Search for the cell housing the specified text and yield its [X, Y] center coordinate. 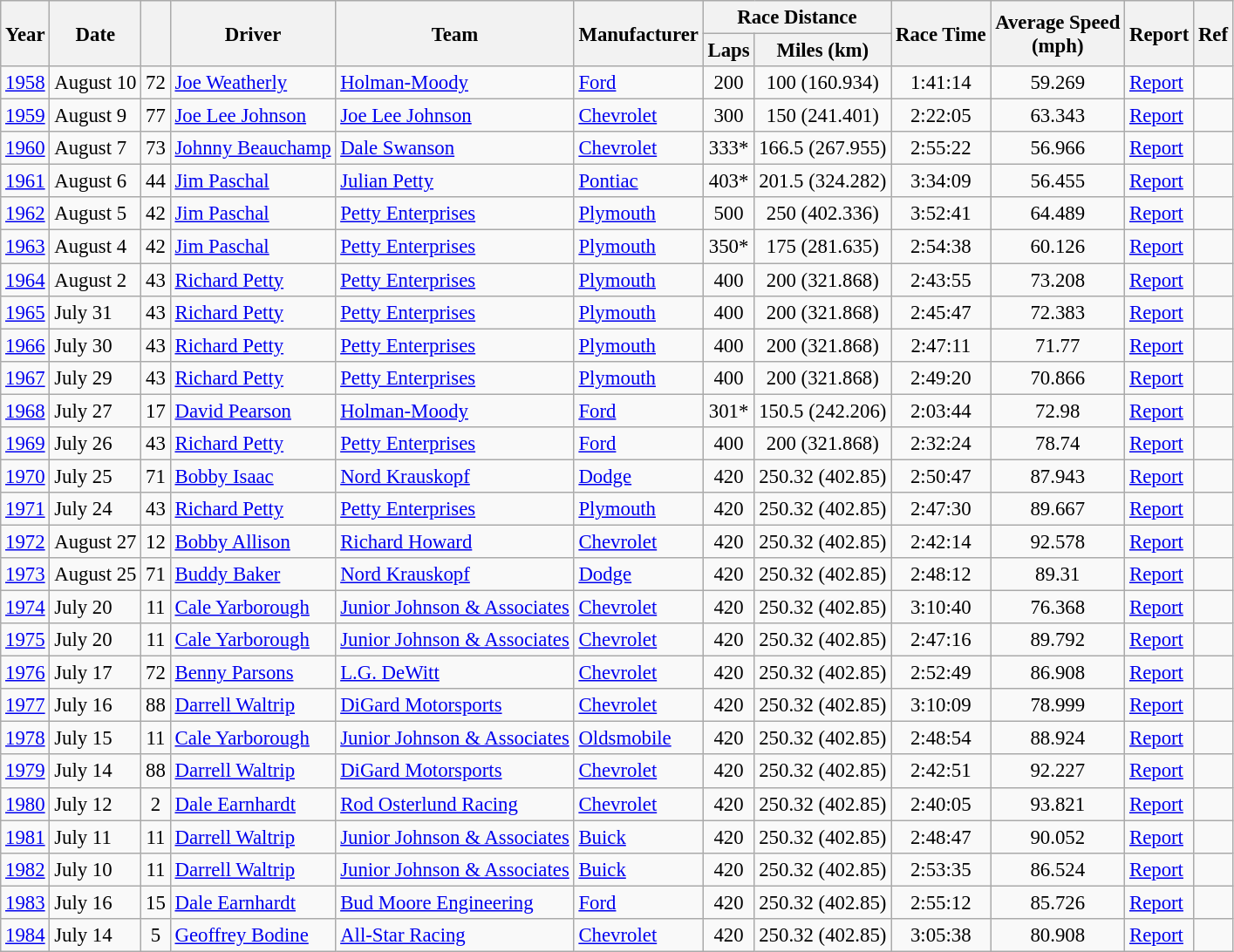
August 4 [96, 247]
12 [155, 541]
89.792 [1058, 640]
73.208 [1058, 280]
1966 [25, 345]
63.343 [1058, 116]
2:45:47 [941, 312]
Manufacturer [638, 33]
78.999 [1058, 705]
2:43:55 [941, 280]
3:10:09 [941, 705]
Average Speed(mph) [1058, 33]
2:48:47 [941, 837]
166.5 (267.955) [823, 148]
71.77 [1058, 345]
Driver [253, 33]
64.489 [1058, 214]
73 [155, 148]
August 25 [96, 575]
76.368 [1058, 608]
August 2 [96, 280]
1962 [25, 214]
Bobby Isaac [253, 476]
July 12 [96, 804]
2:47:11 [941, 345]
200 [729, 83]
5 [155, 935]
56.455 [1058, 181]
2:42:51 [941, 772]
1982 [25, 869]
Race Time [941, 33]
150.5 (242.206) [823, 411]
L.G. DeWitt [455, 673]
1981 [25, 837]
15 [155, 902]
1967 [25, 377]
2:50:47 [941, 476]
1984 [25, 935]
2:48:12 [941, 575]
July 24 [96, 509]
93.821 [1058, 804]
Richard Howard [455, 541]
July 31 [96, 312]
Miles (km) [823, 51]
17 [155, 411]
1959 [25, 116]
Geoffrey Bodine [253, 935]
2:03:44 [941, 411]
2:47:30 [941, 509]
Benny Parsons [253, 673]
1972 [25, 541]
250 (402.336) [823, 214]
175 (281.635) [823, 247]
Bud Moore Engineering [455, 902]
1968 [25, 411]
July 29 [96, 377]
2:55:22 [941, 148]
1958 [25, 83]
August 6 [96, 181]
August 7 [96, 148]
David Pearson [253, 411]
1983 [25, 902]
403* [729, 181]
July 25 [96, 476]
Buddy Baker [253, 575]
Laps [729, 51]
500 [729, 214]
1:41:14 [941, 83]
1963 [25, 247]
July 30 [96, 345]
89.667 [1058, 509]
88.924 [1058, 738]
72.98 [1058, 411]
100 (160.934) [823, 83]
70.866 [1058, 377]
2:22:05 [941, 116]
All-Star Racing [455, 935]
July 15 [96, 738]
92.578 [1058, 541]
1960 [25, 148]
August 10 [96, 83]
Rod Osterlund Racing [455, 804]
201.5 (324.282) [823, 181]
3:10:40 [941, 608]
1978 [25, 738]
1973 [25, 575]
87.943 [1058, 476]
2 [155, 804]
333* [729, 148]
150 (241.401) [823, 116]
July 26 [96, 444]
Race Distance [797, 17]
2:49:20 [941, 377]
80.908 [1058, 935]
1974 [25, 608]
2:53:35 [941, 869]
59.269 [1058, 83]
1964 [25, 280]
Dale Swanson [455, 148]
1965 [25, 312]
1971 [25, 509]
July 10 [96, 869]
85.726 [1058, 902]
77 [155, 116]
1976 [25, 673]
July 17 [96, 673]
3:52:41 [941, 214]
2:32:24 [941, 444]
3:05:38 [941, 935]
2:48:54 [941, 738]
72.383 [1058, 312]
Year [25, 33]
Johnny Beauchamp [253, 148]
Date [96, 33]
Bobby Allison [253, 541]
86.524 [1058, 869]
2:55:12 [941, 902]
Julian Petty [455, 181]
350* [729, 247]
56.966 [1058, 148]
78.74 [1058, 444]
July 11 [96, 837]
Ref [1214, 33]
300 [729, 116]
1970 [25, 476]
44 [155, 181]
3:34:09 [941, 181]
1961 [25, 181]
92.227 [1058, 772]
90.052 [1058, 837]
Oldsmobile [638, 738]
Pontiac [638, 181]
August 5 [96, 214]
August 9 [96, 116]
2:54:38 [941, 247]
July 27 [96, 411]
2:47:16 [941, 640]
Team [455, 33]
2:40:05 [941, 804]
60.126 [1058, 247]
Joe Weatherly [253, 83]
89.31 [1058, 575]
1979 [25, 772]
1977 [25, 705]
August 27 [96, 541]
2:42:14 [941, 541]
1980 [25, 804]
1969 [25, 444]
301* [729, 411]
1975 [25, 640]
86.908 [1058, 673]
2:52:49 [941, 673]
